Output the (X, Y) coordinate of the center of the cell containing the given text.  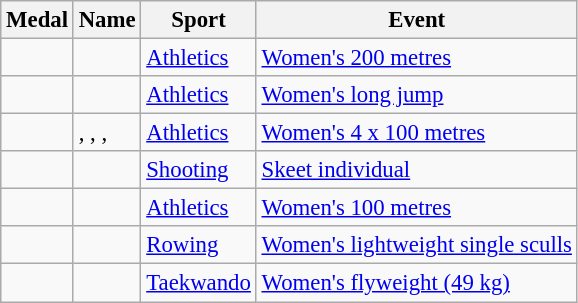
Women's 200 metres (416, 58)
Shooting (198, 170)
Name (107, 20)
Skeet individual (416, 170)
Women's lightweight single sculls (416, 245)
, , , (107, 133)
Rowing (198, 245)
Taekwando (198, 283)
Event (416, 20)
Women's 100 metres (416, 208)
Women's flyweight (49 kg) (416, 283)
Women's long jump (416, 95)
Women's 4 x 100 metres (416, 133)
Sport (198, 20)
Medal (38, 20)
